Provide the (x, y) coordinate of the cell's center where the given text is located.  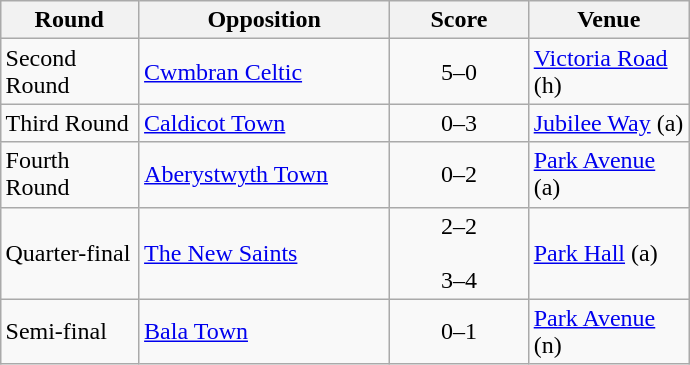
Cwmbran Celtic (264, 72)
The New Saints (264, 253)
Semi-final (70, 332)
2–23–4 (460, 253)
0–3 (460, 123)
Park Hall (a) (608, 253)
Jubilee Way (a) (608, 123)
0–2 (460, 174)
Third Round (70, 123)
Victoria Road (h) (608, 72)
Second Round (70, 72)
Bala Town (264, 332)
Park Avenue (a) (608, 174)
Round (70, 20)
Opposition (264, 20)
Score (460, 20)
0–1 (460, 332)
Quarter-final (70, 253)
5–0 (460, 72)
Aberystwyth Town (264, 174)
Caldicot Town (264, 123)
Venue (608, 20)
Park Avenue (n) (608, 332)
Fourth Round (70, 174)
